Capture the cell that displays the provided text and extract its [x, y] central coordinate. 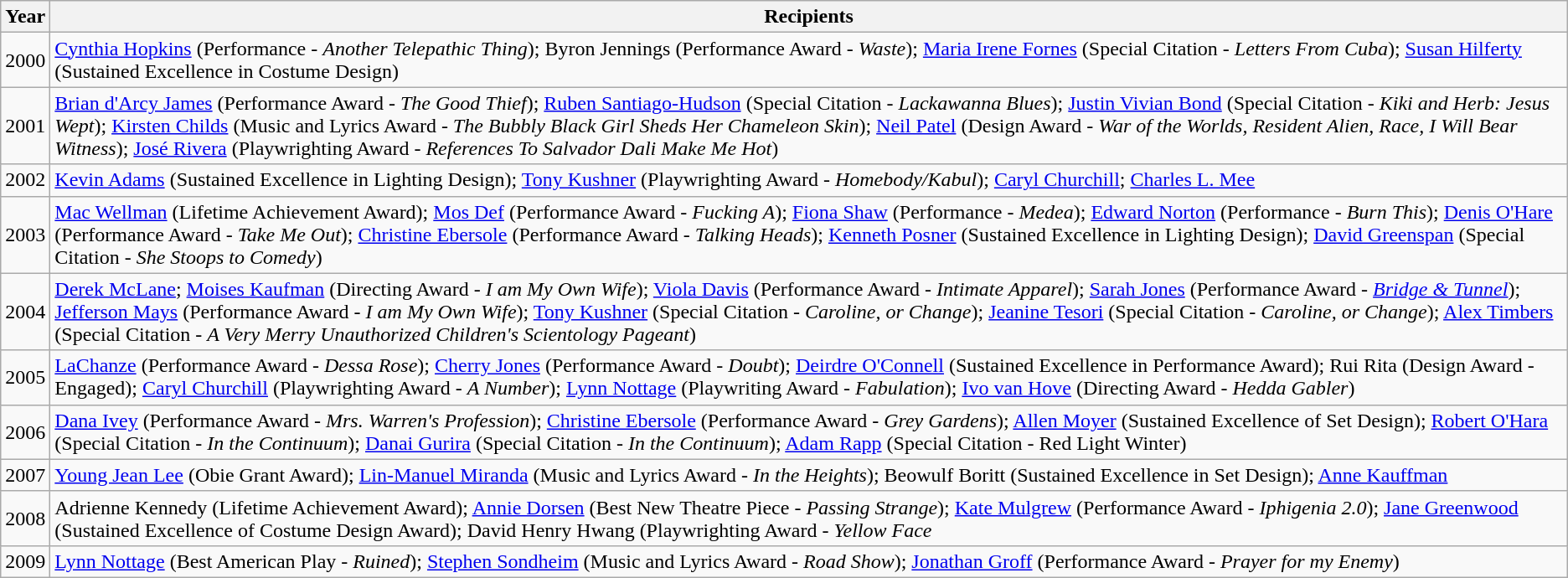
2006 [25, 432]
Recipients [809, 17]
2000 [25, 60]
Year [25, 17]
2005 [25, 377]
2007 [25, 475]
2009 [25, 561]
Kevin Adams (Sustained Excellence in Lighting Design); Tony Kushner (Playwrighting Award - Homebody/Kabul); Caryl Churchill; Charles L. Mee [809, 180]
2008 [25, 518]
2003 [25, 235]
2004 [25, 312]
2001 [25, 126]
2002 [25, 180]
